Search for the cell housing the specified text and yield its (X, Y) center coordinate. 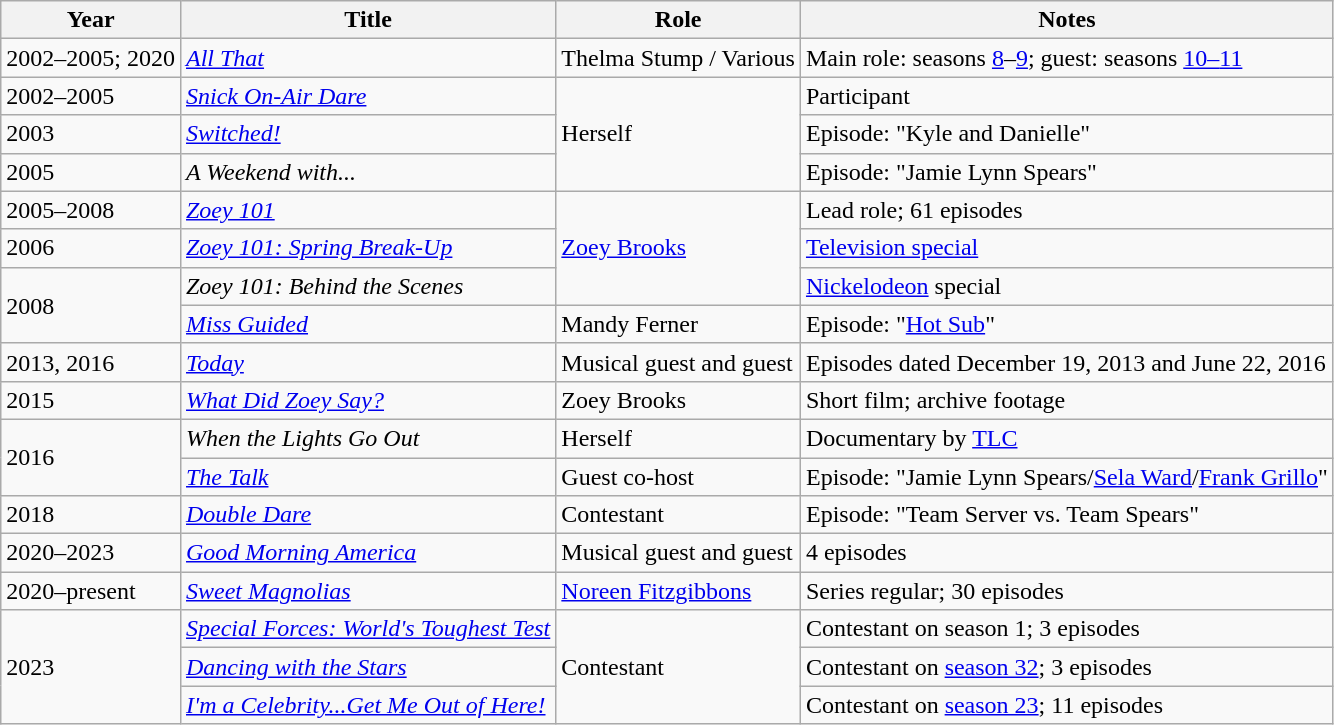
Episode: "Hot Sub" (1066, 324)
Main role: seasons 8–9; guest: seasons 10–11 (1066, 58)
2020–2023 (91, 553)
Special Forces: World's Toughest Test (368, 629)
What Did Zoey Say? (368, 400)
2020–present (91, 591)
Snick On-Air Dare (368, 96)
Participant (1066, 96)
Lead role; 61 episodes (1066, 210)
Switched! (368, 134)
Television special (1066, 248)
2015 (91, 400)
Dancing with the Stars (368, 667)
Noreen Fitzgibbons (678, 591)
Zoey 101 (368, 210)
Guest co-host (678, 477)
2008 (91, 305)
Episode: "Team Server vs. Team Spears" (1066, 515)
Notes (1066, 20)
Episode: "Jamie Lynn Spears" (1066, 172)
2005 (91, 172)
2002–2005 (91, 96)
The Talk (368, 477)
Year (91, 20)
Today (368, 362)
Mandy Ferner (678, 324)
Double Dare (368, 515)
Contestant on season 1; 3 episodes (1066, 629)
Contestant on season 23; 11 episodes (1066, 705)
2005–2008 (91, 210)
2023 (91, 667)
2013, 2016 (91, 362)
Episodes dated December 19, 2013 and June 22, 2016 (1066, 362)
Nickelodeon special (1066, 286)
Thelma Stump / Various (678, 58)
Zoey 101: Behind the Scenes (368, 286)
Sweet Magnolias (368, 591)
4 episodes (1066, 553)
Episode: "Jamie Lynn Spears/Sela Ward/Frank Grillo" (1066, 477)
2016 (91, 457)
All That (368, 58)
Good Morning America (368, 553)
Contestant on season 32; 3 episodes (1066, 667)
Series regular; 30 episodes (1066, 591)
A Weekend with... (368, 172)
2006 (91, 248)
When the Lights Go Out (368, 438)
2003 (91, 134)
Title (368, 20)
Documentary by TLC (1066, 438)
Role (678, 20)
Episode: "Kyle and Danielle" (1066, 134)
2002–2005; 2020 (91, 58)
Miss Guided (368, 324)
Zoey 101: Spring Break-Up (368, 248)
2018 (91, 515)
Short film; archive footage (1066, 400)
I'm a Celebrity...Get Me Out of Here! (368, 705)
